Determine the (x, y) coordinate at the center of the cell enclosing the given text.  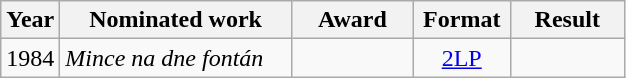
Format (462, 20)
Nominated work (176, 20)
1984 (30, 58)
Mince na dne fontán (176, 58)
Award (352, 20)
Year (30, 20)
2LP (462, 58)
Result (568, 20)
